Return (X, Y) of the center of cell containing provided text 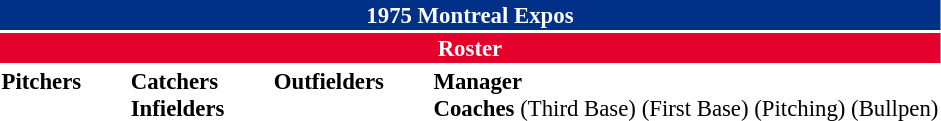
Roster (470, 48)
1975 Montreal Expos (470, 15)
